Determine the [x, y] coordinate at the center of the cell enclosing the given text.  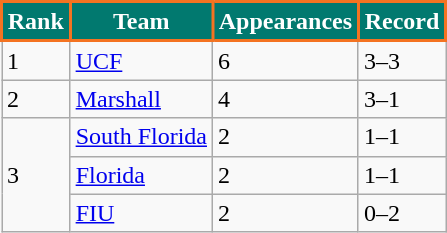
0–2 [402, 213]
Appearances [286, 22]
Rank [36, 22]
South Florida [141, 137]
FIU [141, 213]
Florida [141, 175]
3–3 [402, 60]
3–1 [402, 99]
Team [141, 22]
6 [286, 60]
UCF [141, 60]
Record [402, 22]
1 [36, 60]
Marshall [141, 99]
3 [36, 175]
4 [286, 99]
